Locate the cell with the specified text and output its (x, y) center coordinate. 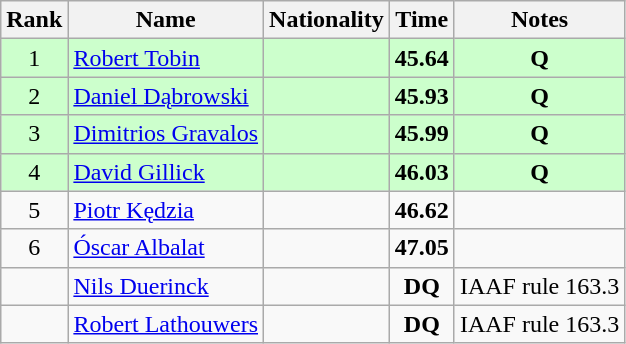
Nils Duerinck (166, 286)
45.99 (422, 134)
46.03 (422, 172)
Daniel Dąbrowski (166, 96)
Dimitrios Gravalos (166, 134)
46.62 (422, 210)
Time (422, 20)
45.93 (422, 96)
Nationality (327, 20)
6 (34, 248)
1 (34, 58)
Óscar Albalat (166, 248)
Name (166, 20)
2 (34, 96)
5 (34, 210)
Robert Lathouwers (166, 324)
3 (34, 134)
Robert Tobin (166, 58)
Rank (34, 20)
Notes (539, 20)
47.05 (422, 248)
Piotr Kędzia (166, 210)
45.64 (422, 58)
David Gillick (166, 172)
4 (34, 172)
